Find where the given text appears and provide that cell's center as [x, y] coordinate. 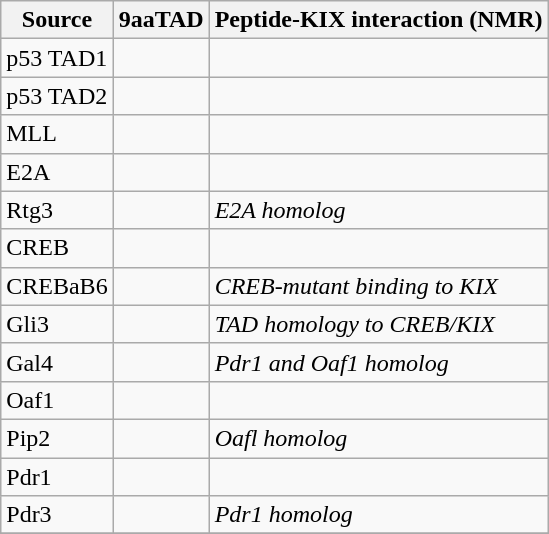
E2A homolog [378, 210]
Pdr1 [57, 477]
Rtg3 [57, 210]
TAD homology to CREB/KIX [378, 324]
E2A [57, 172]
Oaf1 [57, 400]
Source [57, 20]
Peptide-KIX interaction (NMR) [378, 20]
CREB-mutant binding to KIX [378, 286]
Oafl homolog [378, 438]
Gli3 [57, 324]
CREB [57, 248]
MLL [57, 134]
Pdr1 homolog [378, 515]
Pip2 [57, 438]
Gal4 [57, 362]
p53 TAD1 [57, 58]
CREBaB6 [57, 286]
Pdr3 [57, 515]
p53 TAD2 [57, 96]
Pdr1 and Oaf1 homolog [378, 362]
9aaTAD [161, 20]
